Detect which cell encompasses the target text, then output its (X, Y) center coordinate. 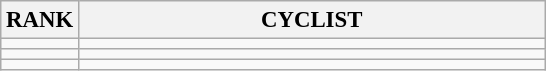
RANK (40, 20)
CYCLIST (312, 20)
